Determine the [X, Y] coordinate at the center of the cell enclosing the given text.  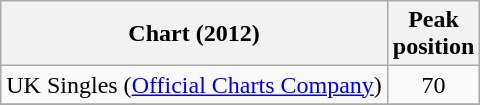
70 [433, 85]
Peakposition [433, 34]
UK Singles (Official Charts Company) [194, 85]
Chart (2012) [194, 34]
